Capture the cell that displays the provided text and extract its (X, Y) central coordinate. 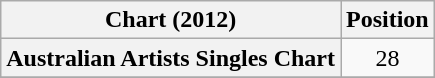
Chart (2012) (171, 20)
28 (387, 58)
Australian Artists Singles Chart (171, 58)
Position (387, 20)
